Pinpoint the cell where the given text exists, returning its (x, y) midpoint coordinate. 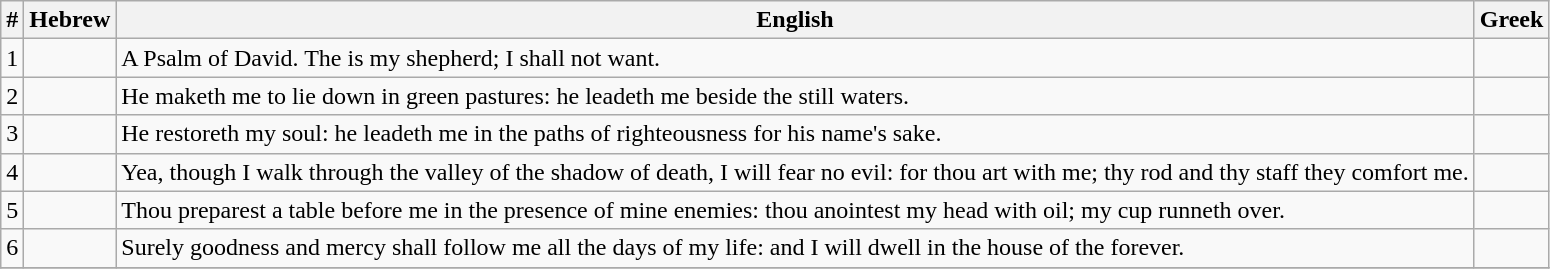
Hebrew (70, 20)
A Psalm of David. The is my shepherd; I shall not want. (796, 58)
6 (12, 248)
He maketh me to lie down in green pastures: he leadeth me beside the still waters. (796, 96)
Surely goodness and mercy shall follow me all the days of my life: and I will dwell in the house of the forever. (796, 248)
He restoreth my soul: he leadeth me in the paths of righteousness for his name's sake. (796, 134)
4 (12, 172)
3 (12, 134)
2 (12, 96)
Yea, though I walk through the valley of the shadow of death, I will fear no evil: for thou art with me; thy rod and thy staff they comfort me. (796, 172)
English (796, 20)
1 (12, 58)
Thou preparest a table before me in the presence of mine enemies: thou anointest my head with oil; my cup runneth over. (796, 210)
Greek (1512, 20)
# (12, 20)
5 (12, 210)
